Pinpoint the cell where the given text exists, returning its (x, y) midpoint coordinate. 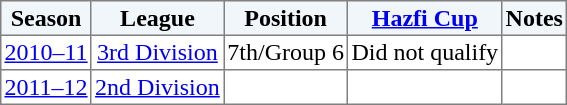
Season (46, 18)
7th/Group 6 (286, 52)
3rd Division (157, 52)
2nd Division (157, 87)
Position (286, 18)
Notes (534, 18)
League (157, 18)
2011–12 (46, 87)
2010–11 (46, 52)
Hazfi Cup (425, 18)
Did not qualify (425, 52)
